Search for the cell housing the specified text and yield its [x, y] center coordinate. 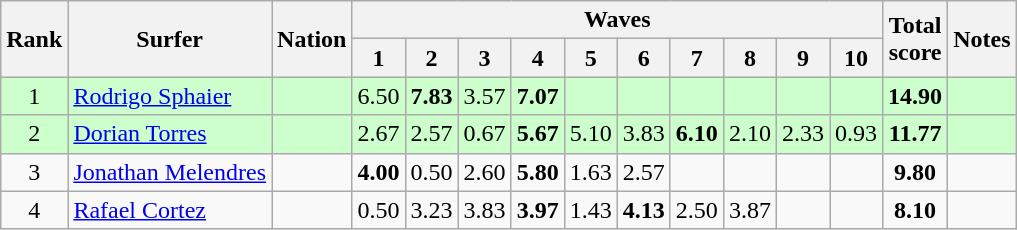
2.60 [484, 172]
5.80 [538, 172]
6.50 [378, 96]
8.10 [916, 210]
Rafael Cortez [170, 210]
Waves [618, 20]
10 [856, 58]
Rodrigo Sphaier [170, 96]
0.93 [856, 134]
Jonathan Melendres [170, 172]
8 [750, 58]
Totalscore [916, 39]
1.63 [590, 172]
Dorian Torres [170, 134]
Notes [982, 39]
3.97 [538, 210]
3.57 [484, 96]
4.00 [378, 172]
3.87 [750, 210]
1.43 [590, 210]
5 [590, 58]
0.67 [484, 134]
3.23 [432, 210]
7.83 [432, 96]
2.67 [378, 134]
Rank [34, 39]
5.10 [590, 134]
6.10 [696, 134]
2.33 [802, 134]
2.50 [696, 210]
4.13 [644, 210]
6 [644, 58]
7 [696, 58]
7.07 [538, 96]
2.10 [750, 134]
14.90 [916, 96]
5.67 [538, 134]
9 [802, 58]
Nation [312, 39]
Surfer [170, 39]
9.80 [916, 172]
11.77 [916, 134]
